Determine the [X, Y] coordinate at the center of the cell enclosing the given text.  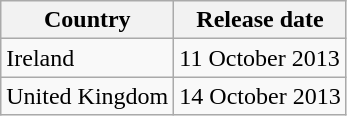
Release date [260, 20]
14 October 2013 [260, 96]
Country [88, 20]
Ireland [88, 58]
United Kingdom [88, 96]
11 October 2013 [260, 58]
